Scan for the cell matching the given text and deliver its (x, y) coordinate at center. 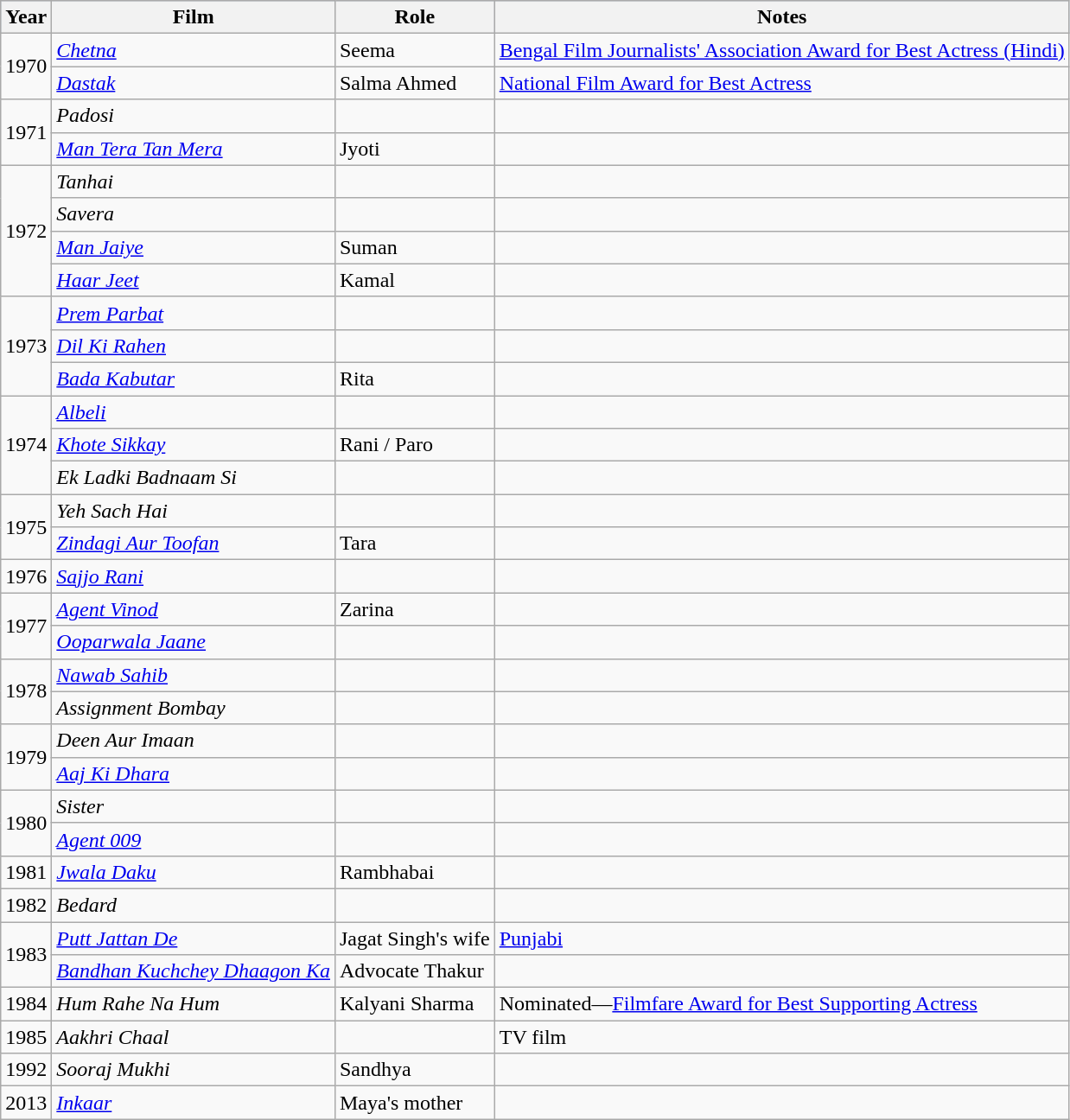
Man Jaiye (194, 247)
Ooparwala Jaane (194, 642)
Aakhri Chaal (194, 1037)
Advocate Thakur (415, 971)
Chetna (194, 50)
Zindagi Aur Toofan (194, 544)
Agent Vinod (194, 609)
Prem Parbat (194, 313)
Sandhya (415, 1070)
Deen Aur Imaan (194, 741)
Rambhabai (415, 872)
Hum Rahe Na Hum (194, 1004)
Yeh Sach Hai (194, 511)
1973 (26, 346)
Film (194, 17)
National Film Award for Best Actress (781, 83)
Nominated—Filmfare Award for Best Supporting Actress (781, 1004)
Bandhan Kuchchey Dhaagon Ka (194, 971)
Man Tera Tan Mera (194, 149)
Kamal (415, 280)
Jagat Singh's wife (415, 938)
1979 (26, 757)
Zarina (415, 609)
Inkaar (194, 1103)
Punjabi (781, 938)
Kalyani Sharma (415, 1004)
Rani / Paro (415, 445)
Haar Jeet (194, 280)
Dastak (194, 83)
Putt Jattan De (194, 938)
Nawab Sahib (194, 675)
Sister (194, 806)
1978 (26, 691)
1972 (26, 231)
1983 (26, 954)
Suman (415, 247)
Maya's mother (415, 1103)
Tara (415, 544)
Agent 009 (194, 839)
1984 (26, 1004)
Bengal Film Journalists' Association Award for Best Actress (Hindi) (781, 50)
1985 (26, 1037)
1974 (26, 445)
Savera (194, 214)
Jyoti (415, 149)
1992 (26, 1070)
Bada Kabutar (194, 379)
Dil Ki Rahen (194, 346)
1980 (26, 823)
Tanhai (194, 181)
Seema (415, 50)
1971 (26, 132)
2013 (26, 1103)
Salma Ahmed (415, 83)
1981 (26, 872)
Aaj Ki Dhara (194, 773)
1970 (26, 67)
Notes (781, 17)
Khote Sikkay (194, 445)
Ek Ladki Badnaam Si (194, 478)
1982 (26, 905)
1976 (26, 576)
Jwala Daku (194, 872)
1977 (26, 626)
Bedard (194, 905)
1975 (26, 527)
Sooraj Mukhi (194, 1070)
Year (26, 17)
Sajjo Rani (194, 576)
Rita (415, 379)
Padosi (194, 116)
Role (415, 17)
Albeli (194, 412)
Assignment Bombay (194, 708)
TV film (781, 1037)
